From the cell containing the given text, extract its center point as [X, Y] coordinate. 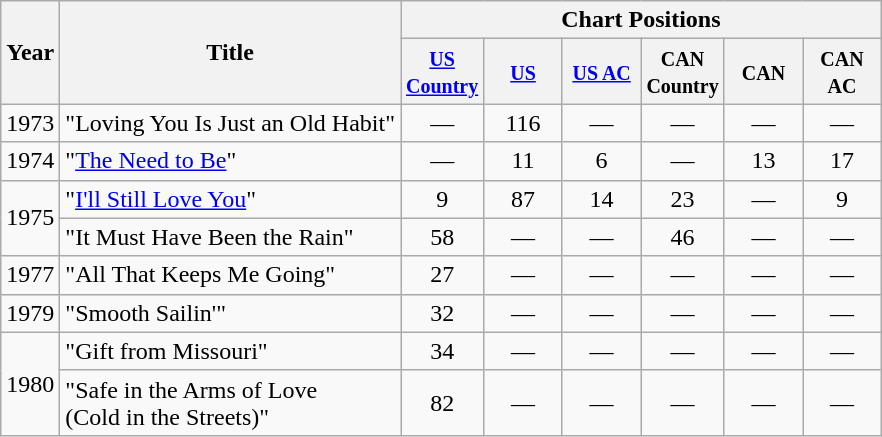
US AC [602, 72]
Title [230, 52]
CAN AC [842, 72]
"Gift from Missouri" [230, 351]
1979 [30, 313]
13 [764, 161]
"Safe in the Arms of Love(Cold in the Streets)" [230, 402]
CAN Country [682, 72]
"Smooth Sailin'" [230, 313]
1973 [30, 123]
27 [442, 275]
23 [682, 199]
87 [524, 199]
32 [442, 313]
"Loving You Is Just an Old Habit" [230, 123]
116 [524, 123]
46 [682, 237]
11 [524, 161]
17 [842, 161]
58 [442, 237]
1974 [30, 161]
"I'll Still Love You" [230, 199]
Chart Positions [640, 20]
1977 [30, 275]
"All That Keeps Me Going" [230, 275]
"The Need to Be" [230, 161]
"It Must Have Been the Rain" [230, 237]
CAN [764, 72]
6 [602, 161]
Year [30, 52]
1975 [30, 218]
US Country [442, 72]
82 [442, 402]
14 [602, 199]
34 [442, 351]
US [524, 72]
1980 [30, 384]
